Detect which cell encompasses the target text, then output its [x, y] center coordinate. 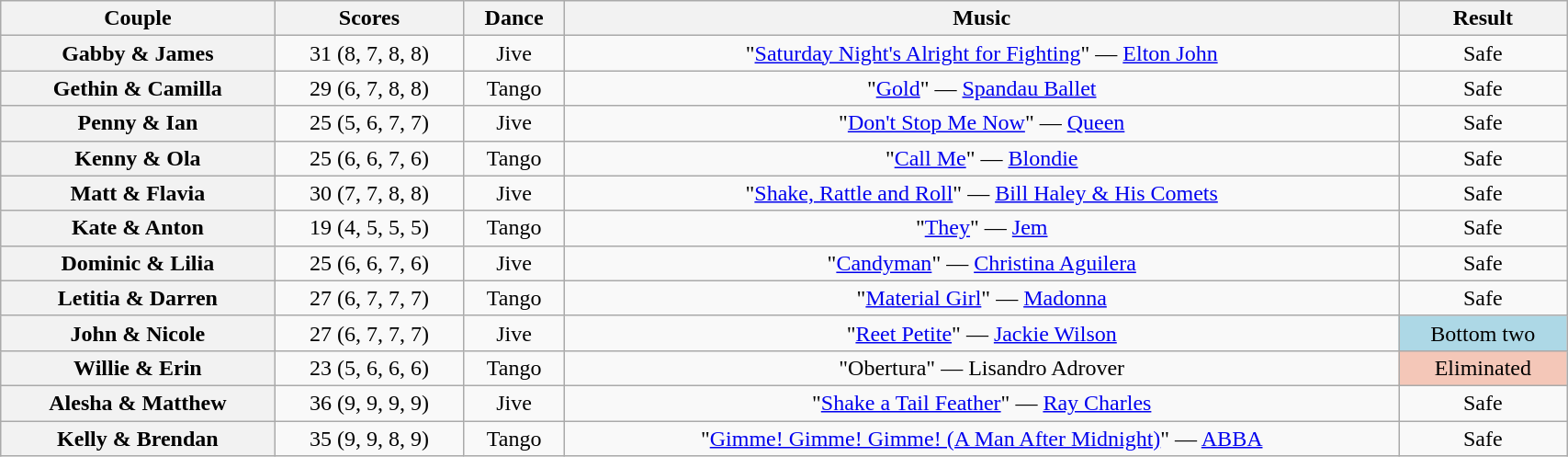
Gabby & James [138, 53]
"Shake, Rattle and Roll" — Bill Haley & His Comets [981, 193]
Music [981, 18]
Kenny & Ola [138, 158]
Bottom two [1483, 333]
19 (4, 5, 5, 5) [369, 228]
"Shake a Tail Feather" — Ray Charles [981, 403]
Kate & Anton [138, 228]
Alesha & Matthew [138, 403]
Matt & Flavia [138, 193]
29 (6, 7, 8, 8) [369, 88]
Gethin & Camilla [138, 88]
"Call Me" — Blondie [981, 158]
"Material Girl" — Madonna [981, 298]
John & Nicole [138, 333]
Willie & Erin [138, 368]
Dominic & Lilia [138, 263]
25 (5, 6, 7, 7) [369, 123]
"Candyman" — Christina Aguilera [981, 263]
"Don't Stop Me Now" — Queen [981, 123]
"Gimme! Gimme! Gimme! (A Man After Midnight)" — ABBA [981, 439]
Penny & Ian [138, 123]
"They" — Jem [981, 228]
Kelly & Brendan [138, 439]
Scores [369, 18]
Letitia & Darren [138, 298]
Dance [514, 18]
Eliminated [1483, 368]
"Gold" — Spandau Ballet [981, 88]
"Saturday Night's Alright for Fighting" — Elton John [981, 53]
31 (8, 7, 8, 8) [369, 53]
"Reet Petite" — Jackie Wilson [981, 333]
36 (9, 9, 9, 9) [369, 403]
Couple [138, 18]
30 (7, 7, 8, 8) [369, 193]
Result [1483, 18]
"Obertura" — Lisandro Adrover [981, 368]
35 (9, 9, 8, 9) [369, 439]
23 (5, 6, 6, 6) [369, 368]
